Search for the cell housing the specified text and yield its (x, y) center coordinate. 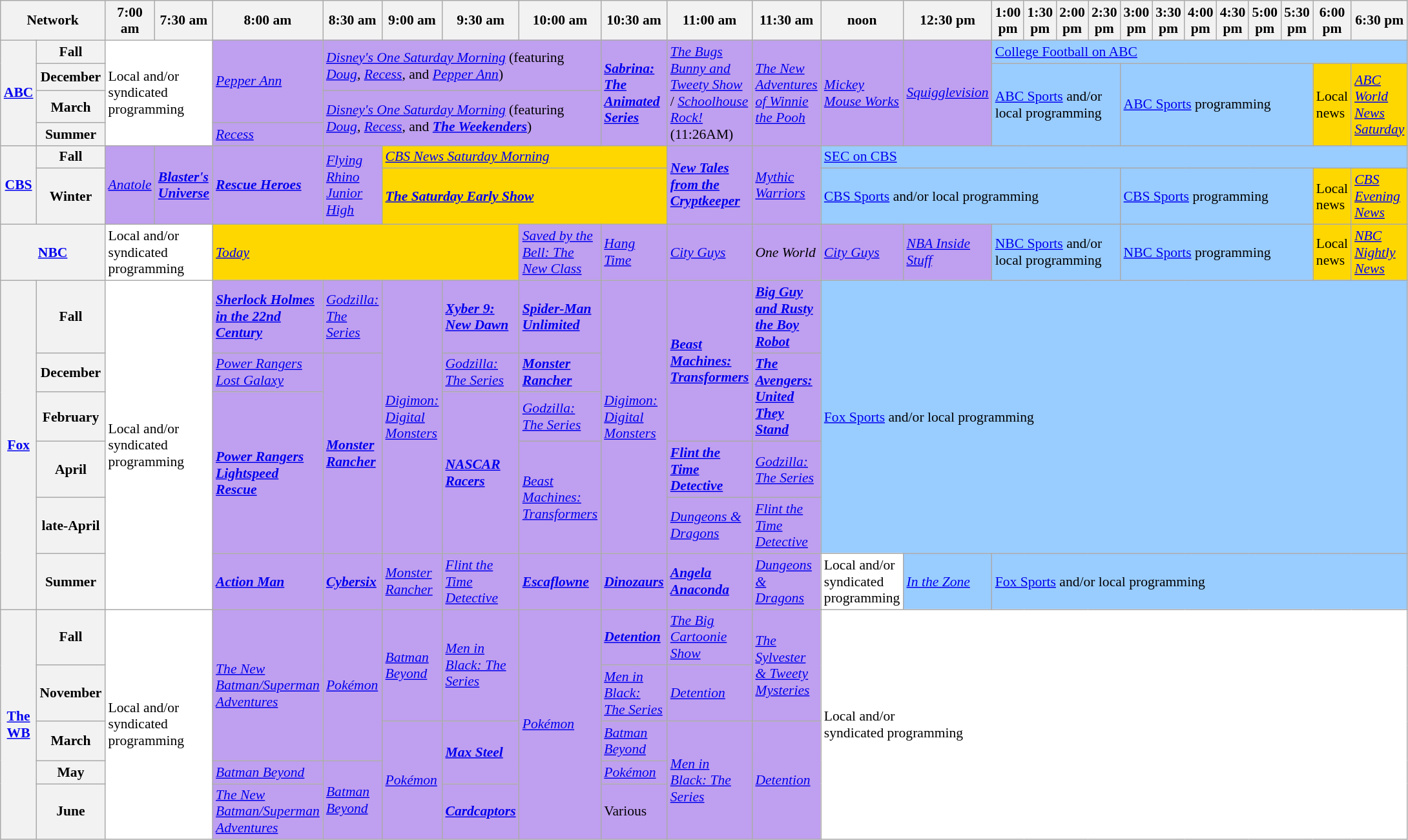
ABC Sports programming (1217, 105)
Various (634, 812)
Mickey Mouse Works (862, 93)
College Football on ABC (1200, 52)
ABC Sports and/or local programming (1057, 105)
Rescue Heroes (267, 185)
Recess (267, 134)
The Avengers: United They Stand (786, 397)
SEC on CBS (1115, 157)
Escaflowne (560, 581)
6:30 pm (1380, 21)
New Tales from the Cryptkeeper (710, 185)
Sabrina: The Animated Series (634, 93)
Cardcaptors (481, 812)
Action Man (267, 581)
Spider-Man Unlimited (560, 316)
9:30 am (481, 21)
One World (786, 253)
Max Steel (481, 753)
Today (366, 253)
4:30 pm (1233, 21)
Disney's One Saturday Morning (featuring Doug, Recess, and Pepper Ann) (462, 66)
Pepper Ann (267, 81)
5:30 pm (1297, 21)
Power Rangers Lightspeed Rescue (267, 473)
June (70, 812)
April (70, 470)
Cybersix (353, 581)
Squigglevision (947, 93)
The WB (19, 724)
late-April (70, 526)
ABC (19, 93)
NBC Nightly News (1380, 253)
Fox (19, 445)
2:30 pm (1104, 21)
10:30 am (634, 21)
11:30 am (786, 21)
3:00 pm (1137, 21)
NBC (53, 253)
6:00 pm (1332, 21)
10:00 am (560, 21)
2:00 pm (1072, 21)
noon (862, 21)
4:00 pm (1201, 21)
The New Adventures of Winnie the Pooh (786, 93)
NBC Sports and/or local programming (1057, 253)
Blaster's Universe (183, 185)
November (70, 693)
7:00 am (129, 21)
Sherlock Holmes in the 22nd Century (267, 316)
Network (53, 21)
Flying Rhino Junior High (353, 185)
Mythic Warriors (786, 185)
CBS News Saturday Morning (524, 157)
The Big Cartoonie Show (710, 638)
The Bugs Bunny and Tweety Show / Schoolhouse Rock! (11:26AM) (710, 93)
NASCAR Racers (481, 473)
9:00 am (412, 21)
8:00 am (267, 21)
7:30 am (183, 21)
Big Guy and Rusty the Boy Robot (786, 316)
NBC Sports programming (1217, 253)
Winter (70, 196)
Xyber 9: New Dawn (481, 316)
CBS (19, 185)
5:00 pm (1265, 21)
May (70, 772)
3:30 pm (1168, 21)
Saved by the Bell: The New Class (560, 253)
February (70, 417)
12:30 pm (947, 21)
Dinozaurs (634, 581)
Hang Time (634, 253)
In the Zone (947, 581)
1:00 pm (1008, 21)
11:00 am (710, 21)
Disney's One Saturday Morning (featuring Doug, Recess, and The Weekenders) (462, 118)
CBS Evening News (1380, 196)
Angela Anaconda (710, 581)
ABC World News Saturday (1380, 105)
NBA Inside Stuff (947, 253)
1:30 pm (1040, 21)
The Saturday Early Show (524, 196)
The Sylvester & Tweety Mysteries (786, 665)
CBS Sports and/or local programming (971, 196)
Power Rangers Lost Galaxy (267, 372)
8:30 am (353, 21)
CBS Sports programming (1217, 196)
Anatole (129, 185)
